Return the (X, Y) coordinate for the center point of the cell that contains the specified text.  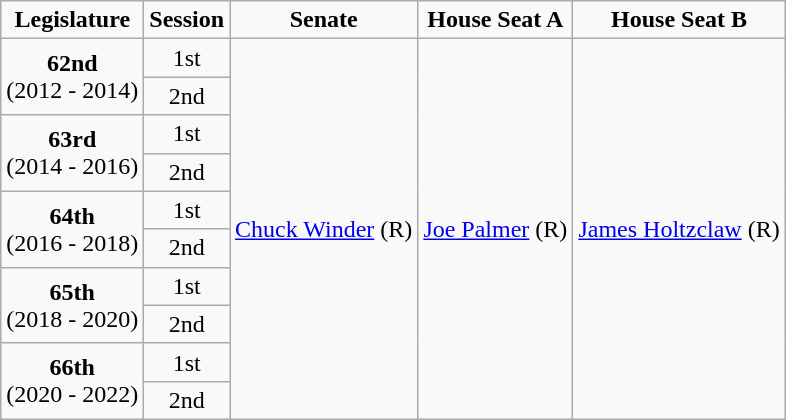
Joe Palmer (R) (496, 230)
Chuck Winder (R) (324, 230)
Legislature (72, 20)
Senate (324, 20)
63rd (2014 - 2016) (72, 153)
65th (2018 - 2020) (72, 305)
House Seat B (679, 20)
House Seat A (496, 20)
James Holtzclaw (R) (679, 230)
62nd (2012 - 2014) (72, 77)
64th (2016 - 2018) (72, 229)
Session (187, 20)
66th (2020 - 2022) (72, 381)
